Search for the cell housing the specified text and yield its (X, Y) center coordinate. 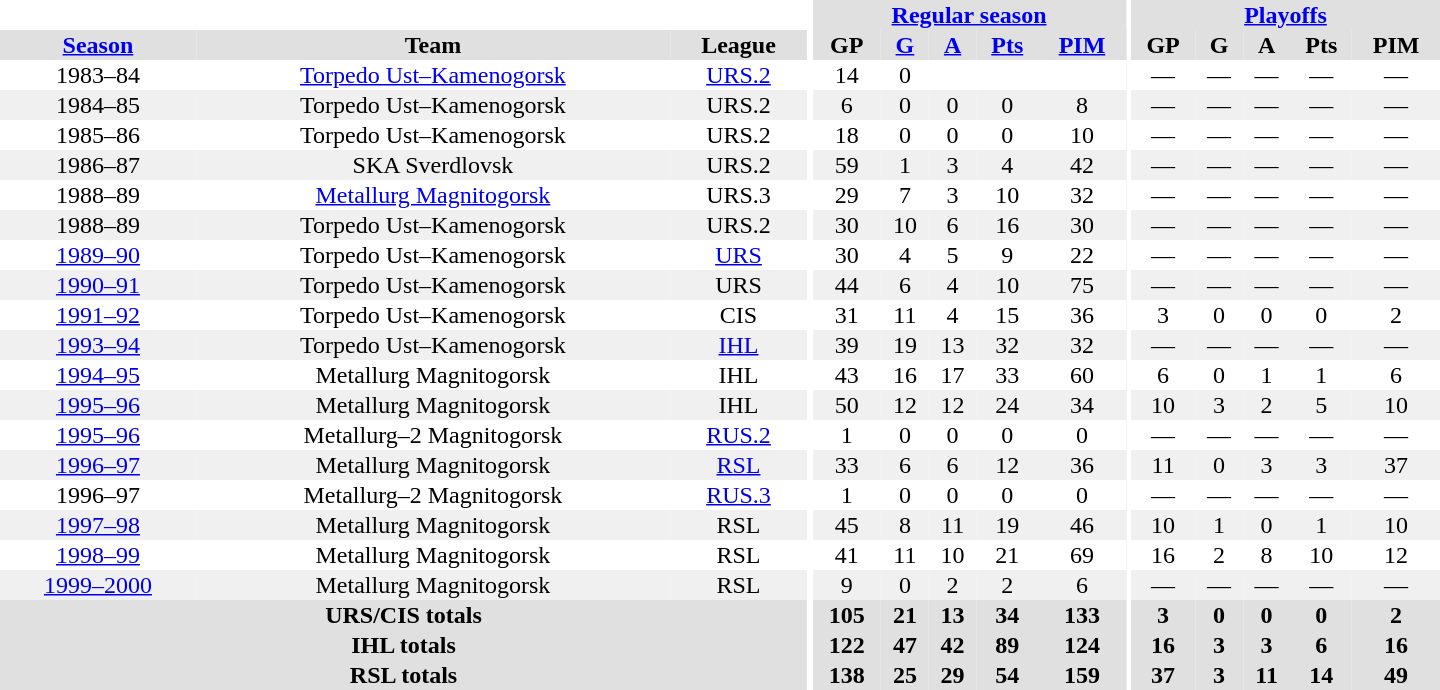
Team (433, 45)
1983–84 (98, 75)
1985–86 (98, 135)
1986–87 (98, 165)
7 (905, 195)
22 (1082, 255)
Playoffs (1286, 15)
1990–91 (98, 285)
59 (846, 165)
60 (1082, 375)
89 (1007, 645)
URS/CIS totals (404, 615)
SKA Sverdlovsk (433, 165)
18 (846, 135)
RUS.2 (738, 435)
122 (846, 645)
CIS (738, 315)
105 (846, 615)
1993–94 (98, 345)
47 (905, 645)
1994–95 (98, 375)
44 (846, 285)
45 (846, 525)
69 (1082, 555)
46 (1082, 525)
Season (98, 45)
RSL totals (404, 675)
IHL totals (404, 645)
RUS.3 (738, 495)
138 (846, 675)
15 (1007, 315)
Regular season (968, 15)
31 (846, 315)
124 (1082, 645)
1999–2000 (98, 585)
43 (846, 375)
1998–99 (98, 555)
1991–92 (98, 315)
1984–85 (98, 105)
75 (1082, 285)
49 (1396, 675)
39 (846, 345)
159 (1082, 675)
25 (905, 675)
24 (1007, 405)
50 (846, 405)
1997–98 (98, 525)
54 (1007, 675)
1989–90 (98, 255)
URS.3 (738, 195)
League (738, 45)
133 (1082, 615)
41 (846, 555)
17 (953, 375)
